Find where the given text appears and provide that cell's center as [x, y] coordinate. 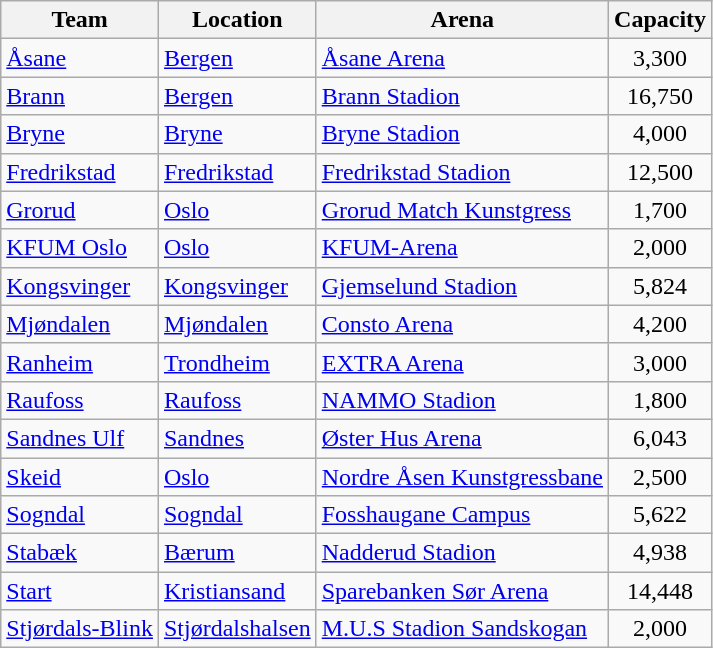
Stabæk [80, 553]
Ranheim [80, 362]
6,043 [660, 438]
Stjørdalshalsen [237, 629]
Sandnes [237, 438]
Brann [80, 96]
3,300 [660, 58]
Grorud Match Kunstgress [462, 210]
4,000 [660, 134]
Fredrikstad Stadion [462, 172]
1,800 [660, 400]
Sandnes Ulf [80, 438]
Stjørdals-Blink [80, 629]
KFUM-Arena [462, 248]
4,200 [660, 324]
16,750 [660, 96]
Åsane Arena [462, 58]
Grorud [80, 210]
5,824 [660, 286]
2,500 [660, 477]
4,938 [660, 553]
Consto Arena [462, 324]
Location [237, 20]
NAMMO Stadion [462, 400]
Trondheim [237, 362]
Sparebanken Sør Arena [462, 591]
M.U.S Stadion Sandskogan [462, 629]
EXTRA Arena [462, 362]
Arena [462, 20]
Start [80, 591]
Nordre Åsen Kunstgressbane [462, 477]
Gjemselund Stadion [462, 286]
Capacity [660, 20]
Åsane [80, 58]
Team [80, 20]
Bærum [237, 553]
Nadderud Stadion [462, 553]
3,000 [660, 362]
Fosshaugane Campus [462, 515]
1,700 [660, 210]
14,448 [660, 591]
Øster Hus Arena [462, 438]
5,622 [660, 515]
Skeid [80, 477]
Kristiansand [237, 591]
Bryne Stadion [462, 134]
12,500 [660, 172]
KFUM Oslo [80, 248]
Brann Stadion [462, 96]
